Return (x, y) of the center of cell containing provided text 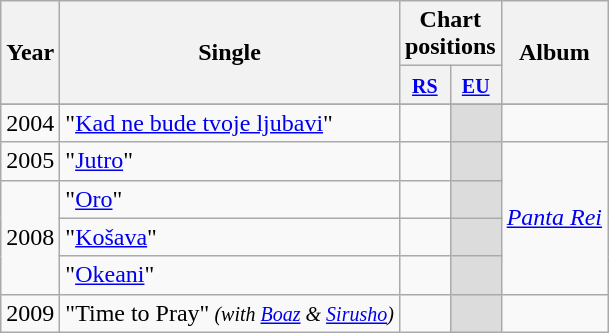
RS (424, 85)
"Oro" (230, 199)
"Time to Pray" (with Boaz & Sirusho) (230, 313)
2008 (30, 237)
Single (230, 52)
EU (476, 85)
"Jutro" (230, 161)
Album (554, 52)
"Kad ne bude tvoje ljubavi" (230, 123)
2005 (30, 161)
"Okeani" (230, 275)
Chart positions (450, 34)
2009 (30, 313)
Panta Rei (554, 218)
Year (30, 52)
"Košava" (230, 237)
2004 (30, 123)
